Search for the cell housing the specified text and yield its (x, y) center coordinate. 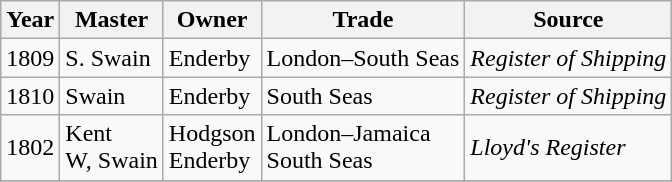
Swain (112, 96)
Master (112, 20)
Owner (212, 20)
KentW, Swain (112, 148)
1809 (30, 58)
HodgsonEnderby (212, 148)
Source (568, 20)
London–South Seas (363, 58)
Trade (363, 20)
1810 (30, 96)
Year (30, 20)
South Seas (363, 96)
S. Swain (112, 58)
1802 (30, 148)
London–JamaicaSouth Seas (363, 148)
Lloyd's Register (568, 148)
